Provide the [x, y] coordinate of the cell's center where the given text is located.  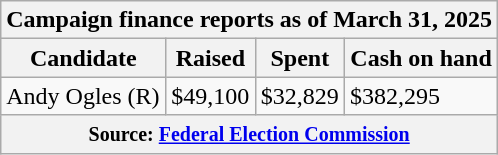
Cash on hand [422, 58]
Spent [300, 58]
$382,295 [422, 96]
Campaign finance reports as of March 31, 2025 [250, 20]
$49,100 [210, 96]
Andy Ogles (R) [84, 96]
Source: Federal Election Commission [250, 134]
Raised [210, 58]
$32,829 [300, 96]
Candidate [84, 58]
